Find where the given text appears and provide that cell's center as [x, y] coordinate. 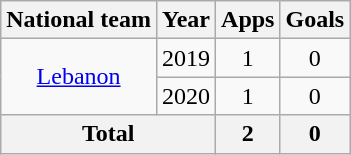
Total [108, 134]
2 [248, 134]
2019 [186, 58]
Apps [248, 20]
Year [186, 20]
Goals [315, 20]
Lebanon [79, 77]
National team [79, 20]
2020 [186, 96]
